From the cell containing the given text, extract its center point as (x, y) coordinate. 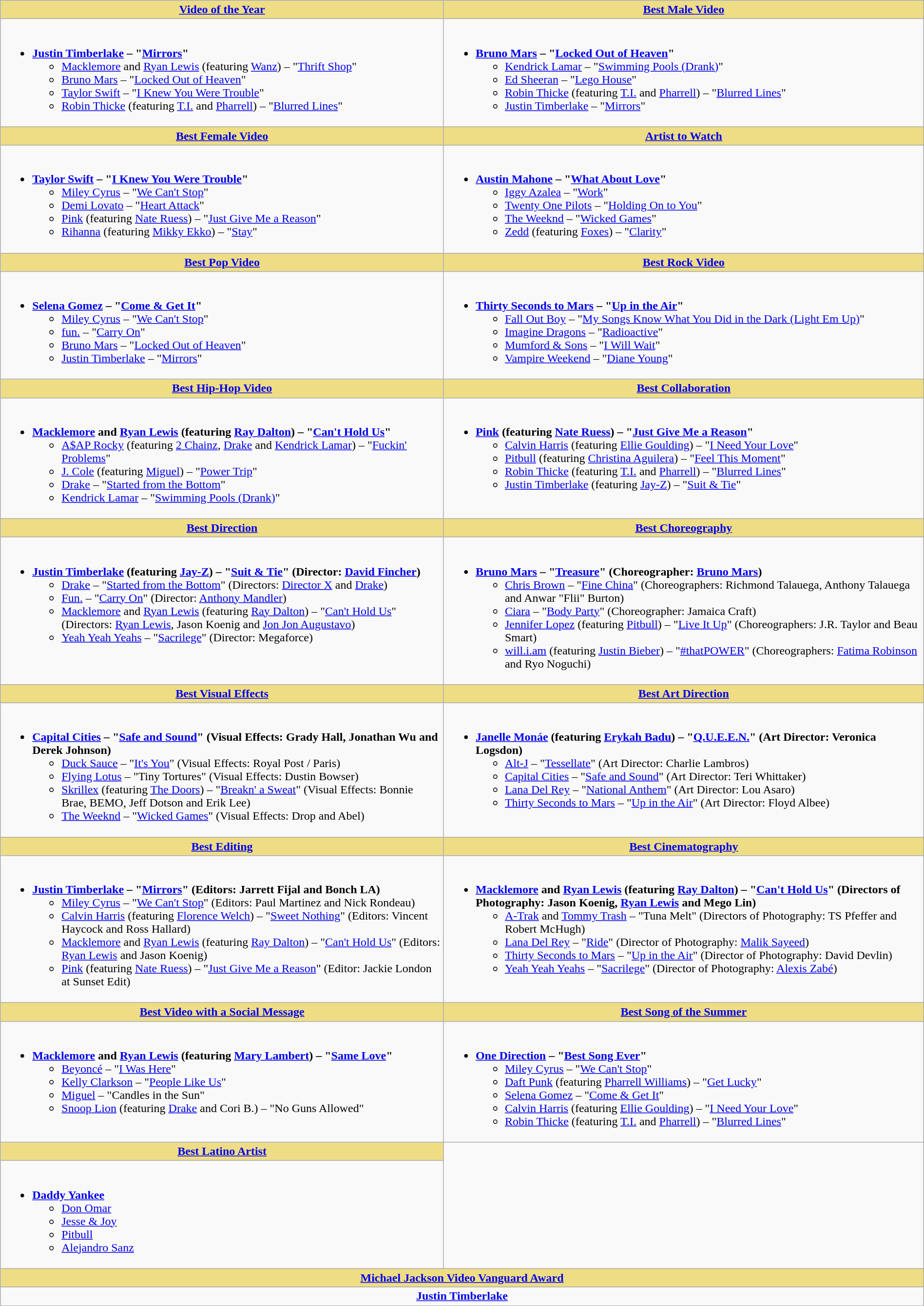
Best Hip-Hop Video (222, 388)
Video of the Year (222, 10)
Best Female Video (222, 136)
Best Direction (222, 528)
Best Cinematography (683, 846)
Selena Gomez – "Come & Get It"Miley Cyrus – "We Can't Stop"fun. – "Carry On"Bruno Mars – "Locked Out of Heaven"Justin Timberlake – "Mirrors" (222, 326)
Best Editing (222, 846)
Justin Timberlake (462, 1296)
Best Video with a Social Message (222, 1012)
Best Visual Effects (222, 693)
Best Art Direction (683, 693)
Best Pop Video (222, 262)
Best Song of the Summer (683, 1012)
Best Male Video (683, 10)
Best Choreography (683, 528)
Best Collaboration (683, 388)
Best Rock Video (683, 262)
Michael Jackson Video Vanguard Award (462, 1278)
Best Latino Artist (222, 1152)
Artist to Watch (683, 136)
Daddy YankeeDon OmarJesse & JoyPitbullAlejandro Sanz (222, 1214)
